Output the [X, Y] coordinate of the center of the cell containing the given text.  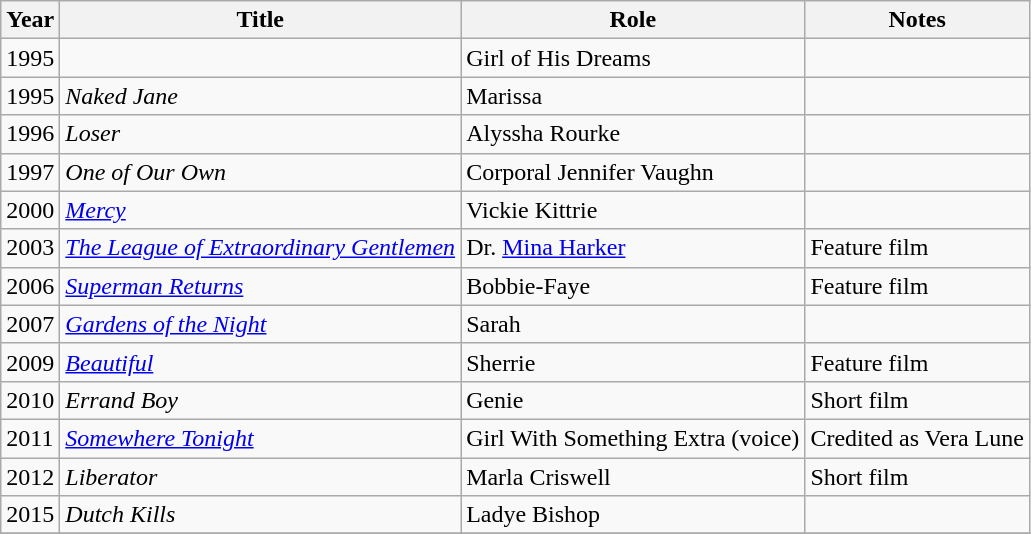
Dutch Kills [260, 515]
Credited as Vera Lune [918, 438]
2000 [30, 210]
Mercy [260, 210]
Girl With Something Extra (voice) [633, 438]
Marissa [633, 96]
Bobbie-Faye [633, 286]
Loser [260, 134]
Somewhere Tonight [260, 438]
Ladye Bishop [633, 515]
Gardens of the Night [260, 324]
Alyssha Rourke [633, 134]
Superman Returns [260, 286]
Dr. Mina Harker [633, 248]
Corporal Jennifer Vaughn [633, 172]
Title [260, 20]
2007 [30, 324]
Errand Boy [260, 400]
Vickie Kittrie [633, 210]
Genie [633, 400]
2003 [30, 248]
Beautiful [260, 362]
Girl of His Dreams [633, 58]
Liberator [260, 477]
Naked Jane [260, 96]
2015 [30, 515]
Notes [918, 20]
1997 [30, 172]
Marla Criswell [633, 477]
Sarah [633, 324]
2012 [30, 477]
Year [30, 20]
One of Our Own [260, 172]
2006 [30, 286]
Role [633, 20]
2009 [30, 362]
Sherrie [633, 362]
The League of Extraordinary Gentlemen [260, 248]
1996 [30, 134]
2010 [30, 400]
2011 [30, 438]
